Capture the cell that displays the provided text and extract its [x, y] central coordinate. 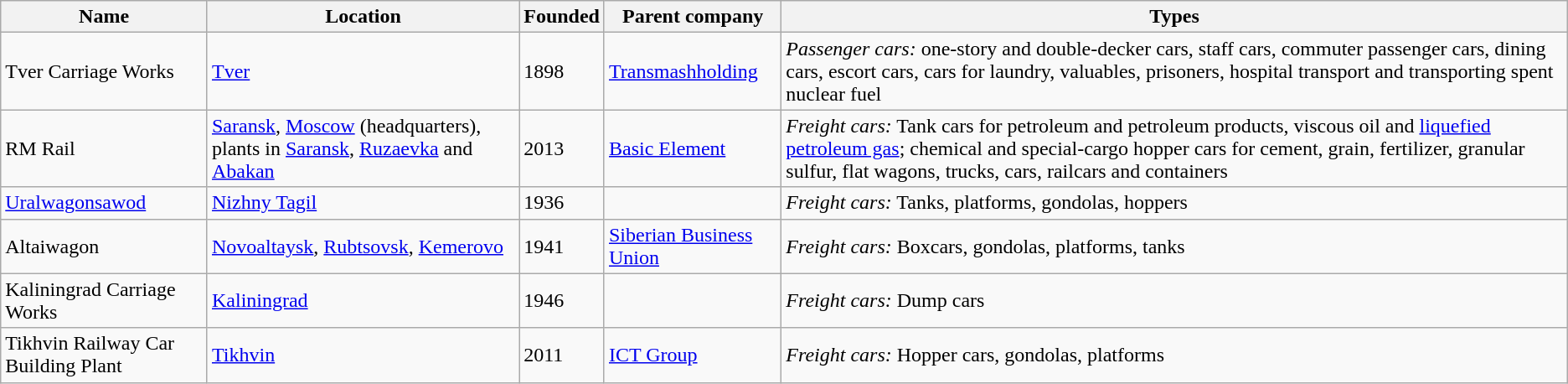
Nizhny Tagil [363, 203]
ICT Group [692, 355]
1946 [562, 300]
1941 [562, 246]
Kaliningrad Carriage Works [104, 300]
Location [363, 17]
Freight cars: Hopper cars, gondolas, platforms [1174, 355]
Freight cars: Boxcars, gondolas, platforms, tanks [1174, 246]
Tver Carriage Works [104, 71]
Altaiwagon [104, 246]
Saransk, Moscow (headquarters), plants in Saransk, Ruzaevka and Abakan [363, 148]
Siberian Business Union [692, 246]
Tikhvin [363, 355]
2013 [562, 148]
Founded [562, 17]
1898 [562, 71]
Tikhvin Railway Car Building Plant [104, 355]
2011 [562, 355]
Basic Element [692, 148]
Uralwagonsawod [104, 203]
Freight cars: Tanks, platforms, gondolas, hoppers [1174, 203]
1936 [562, 203]
Transmashholding [692, 71]
Tver [363, 71]
Freight cars: Dump cars [1174, 300]
Parent company [692, 17]
Name [104, 17]
RM Rail [104, 148]
Novoaltaysk, Rubtsovsk, Kemerovo [363, 246]
Types [1174, 17]
Kaliningrad [363, 300]
